Determine the [x, y] coordinate at the center of the cell enclosing the given text.  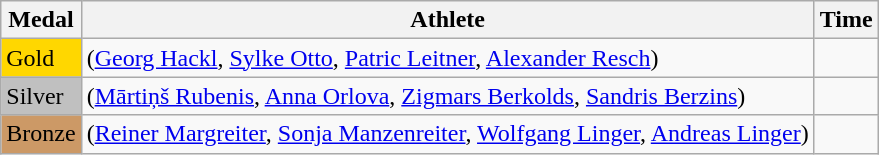
Silver [41, 96]
Gold [41, 58]
Medal [41, 20]
Time [846, 20]
Athlete [448, 20]
(Reiner Margreiter, Sonja Manzenreiter, Wolfgang Linger, Andreas Linger) [448, 134]
Bronze [41, 134]
(Mārtiņš Rubenis, Anna Orlova, Zigmars Berkolds, Sandris Berzins) [448, 96]
(Georg Hackl, Sylke Otto, Patric Leitner, Alexander Resch) [448, 58]
